Return (X, Y) of the center of cell containing provided text 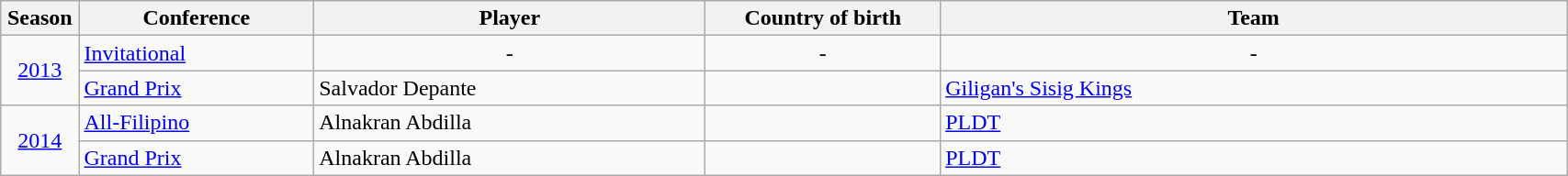
Season (40, 18)
Country of birth (823, 18)
Player (510, 18)
Invitational (197, 53)
Team (1254, 18)
Giligan's Sisig Kings (1254, 88)
2013 (40, 71)
All-Filipino (197, 123)
2014 (40, 140)
Conference (197, 18)
Salvador Depante (510, 88)
